Detect which cell encompasses the target text, then output its [X, Y] center coordinate. 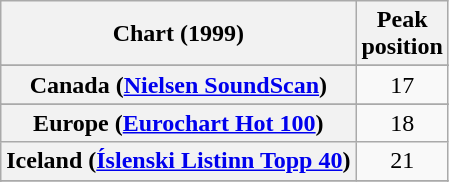
Canada (Nielsen SoundScan) [178, 85]
21 [402, 161]
Iceland (Íslenski Listinn Topp 40) [178, 161]
18 [402, 123]
Peakposition [402, 34]
Chart (1999) [178, 34]
Europe (Eurochart Hot 100) [178, 123]
17 [402, 85]
